Extract the [x, y] coordinate from the center of the cell holding the provided text.  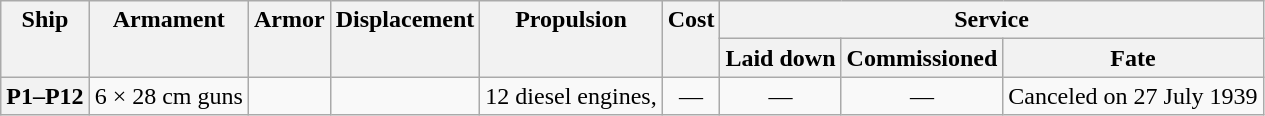
Ship [45, 39]
Armament [168, 39]
Fate [1133, 58]
Service [992, 20]
12 diesel engines, [571, 96]
Armor [289, 39]
6 × 28 cm guns [168, 96]
Displacement [405, 39]
Laid down [780, 58]
Propulsion [571, 39]
Cost [691, 39]
P1–P12 [45, 96]
Commissioned [922, 58]
Canceled on 27 July 1939 [1133, 96]
